Search for the cell housing the specified text and yield its (X, Y) center coordinate. 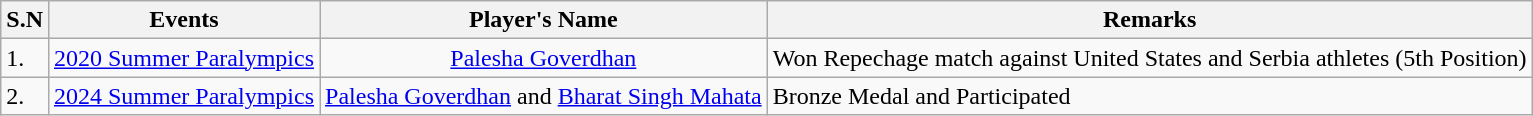
1. (25, 58)
2. (25, 96)
Remarks (1150, 20)
Player's Name (544, 20)
Bronze Medal and Participated (1150, 96)
Events (184, 20)
Palesha Goverdhan (544, 58)
Palesha Goverdhan and Bharat Singh Mahata (544, 96)
2020 Summer Paralympics (184, 58)
2024 Summer Paralympics (184, 96)
S.N (25, 20)
Won Repechage match against United States and Serbia athletes (5th Position) (1150, 58)
